Determine the (X, Y) coordinate at the center of the cell enclosing the given text.  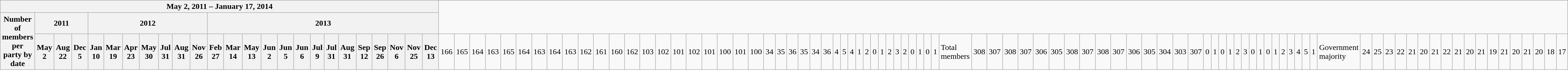
Government majority (1339, 52)
Nov 25 (414, 52)
Dec 13 (431, 52)
166 (446, 52)
Feb 27 (216, 52)
303 (1180, 52)
Jul 9 (318, 52)
Number of membersper party by date (18, 41)
Total members (955, 52)
25 (1377, 52)
Mar 19 (113, 52)
May 30 (149, 52)
161 (601, 52)
May 13 (252, 52)
103 (648, 52)
2012 (148, 23)
Jun 6 (302, 52)
2011 (61, 23)
Sep 26 (380, 52)
Jun 5 (286, 52)
Nov 26 (199, 52)
18 (1550, 52)
Apr 23 (131, 52)
May 2, 2011 – January 17, 2014 (220, 7)
Sep 12 (364, 52)
Nov 6 (396, 52)
Jun 2 (269, 52)
Mar 14 (233, 52)
24 (1366, 52)
May 2 (44, 52)
23 (1389, 52)
Aug 22 (63, 52)
160 (617, 52)
19 (1493, 52)
17 (1562, 52)
Jan 10 (96, 52)
2013 (323, 23)
304 (1165, 52)
Dec 5 (80, 52)
